Find where the given text appears and provide that cell's center as [X, Y] coordinate. 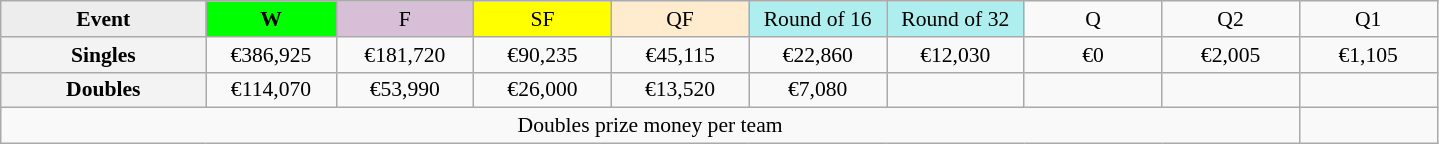
Round of 16 [818, 19]
Event [104, 19]
€12,030 [955, 55]
€114,070 [271, 90]
€1,105 [1368, 55]
€386,925 [271, 55]
Q1 [1368, 19]
QF [680, 19]
Doubles prize money per team [650, 126]
F [405, 19]
€181,720 [405, 55]
Round of 32 [955, 19]
€13,520 [680, 90]
€22,860 [818, 55]
€2,005 [1231, 55]
€7,080 [818, 90]
€26,000 [543, 90]
Doubles [104, 90]
Q [1093, 19]
€0 [1093, 55]
€53,990 [405, 90]
SF [543, 19]
Q2 [1231, 19]
€45,115 [680, 55]
Singles [104, 55]
€90,235 [543, 55]
W [271, 19]
